Locate the cell with the specified text and output its [x, y] center coordinate. 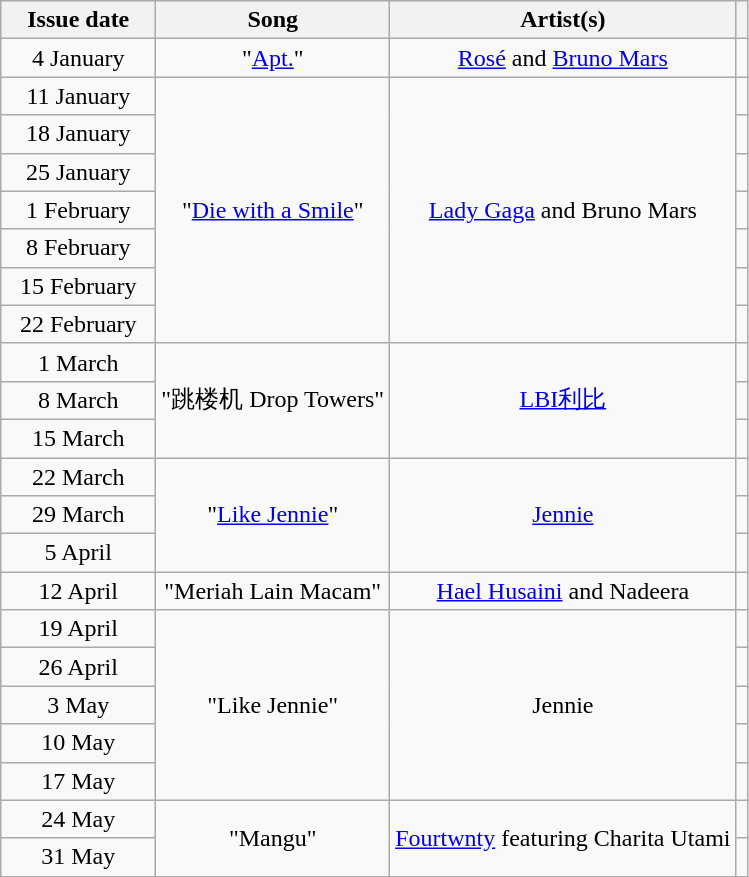
15 February [78, 286]
31 May [78, 857]
"Mangu" [273, 838]
LBI利比 [563, 400]
"Apt." [273, 58]
5 April [78, 553]
18 January [78, 134]
22 February [78, 324]
"Meriah Lain Macam" [273, 591]
22 March [78, 477]
25 January [78, 172]
Artist(s) [563, 20]
Hael Husaini and Nadeera [563, 591]
19 April [78, 629]
24 May [78, 819]
1 March [78, 362]
8 March [78, 400]
10 May [78, 743]
"Die with a Smile" [273, 210]
1 February [78, 210]
12 April [78, 591]
Song [273, 20]
3 May [78, 705]
17 May [78, 781]
26 April [78, 667]
Lady Gaga and Bruno Mars [563, 210]
"跳楼机 Drop Towers" [273, 400]
29 March [78, 515]
Rosé and Bruno Mars [563, 58]
4 January [78, 58]
Issue date [78, 20]
Fourtwnty featuring Charita Utami [563, 838]
8 February [78, 248]
15 March [78, 438]
11 January [78, 96]
